Find where the given text appears and provide that cell's center as [x, y] coordinate. 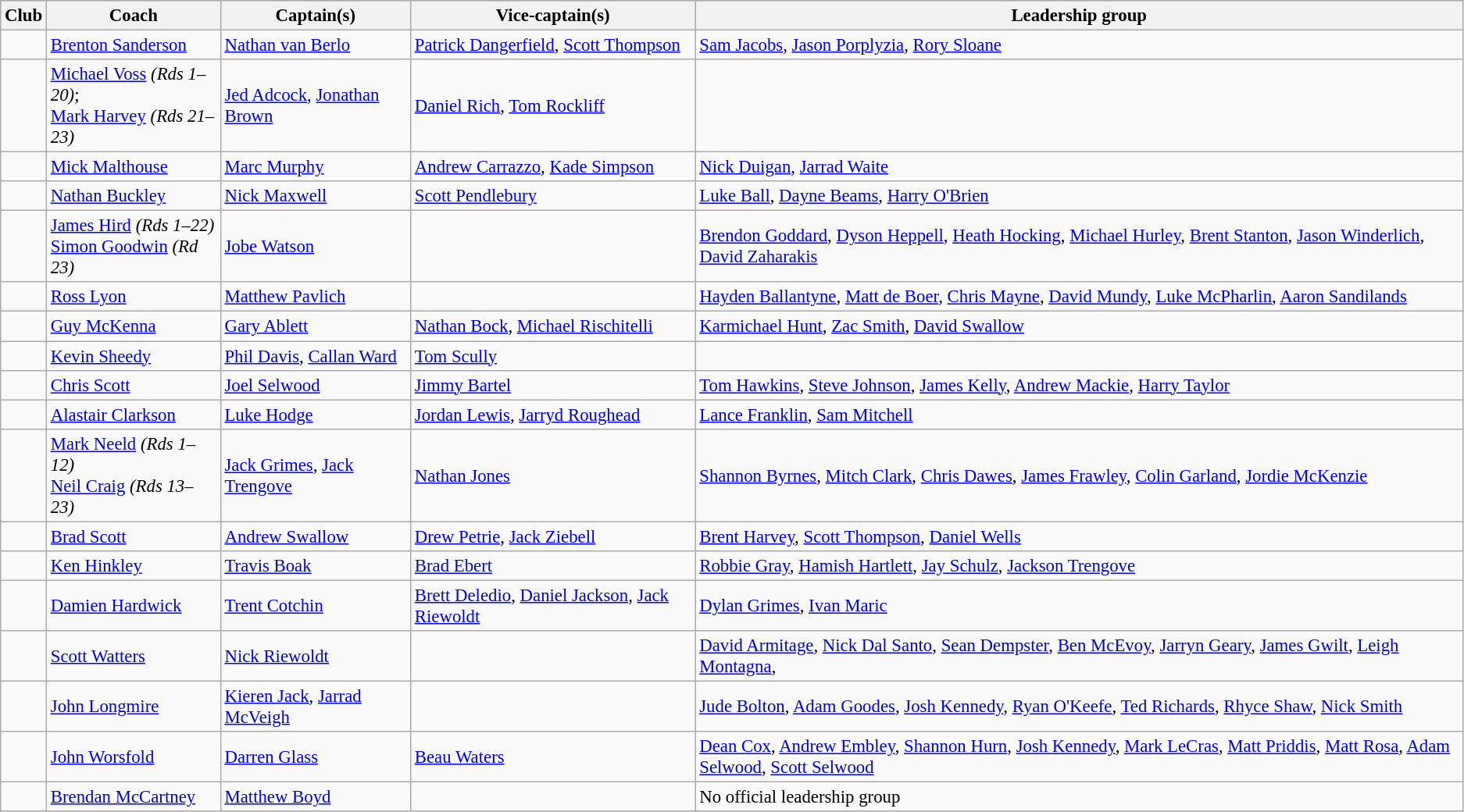
Karmichael Hunt, Zac Smith, David Swallow [1080, 326]
Matthew Boyd [316, 797]
Jack Grimes, Jack Trengove [316, 475]
Captain(s) [316, 16]
James Hird (Rds 1–22)Simon Goodwin (Rd 23) [133, 247]
Nathan Bock, Michael Rischitelli [553, 326]
Guy McKenna [133, 326]
Ross Lyon [133, 297]
Chris Scott [133, 385]
Beau Waters [553, 757]
John Longmire [133, 706]
Jordan Lewis, Jarryd Roughead [553, 415]
Tom Hawkins, Steve Johnson, James Kelly, Andrew Mackie, Harry Taylor [1080, 385]
Nick Duigan, Jarrad Waite [1080, 167]
Nick Maxwell [316, 196]
Andrew Swallow [316, 536]
Luke Hodge [316, 415]
Vice-captain(s) [553, 16]
Damien Hardwick [133, 606]
Nathan Jones [553, 475]
Club [23, 16]
John Worsfold [133, 757]
Phil Davis, Callan Ward [316, 356]
Trent Cotchin [316, 606]
Jimmy Bartel [553, 385]
Andrew Carrazzo, Kade Simpson [553, 167]
Brad Ebert [553, 566]
Dean Cox, Andrew Embley, Shannon Hurn, Josh Kennedy, Mark LeCras, Matt Priddis, Matt Rosa, Adam Selwood, Scott Selwood [1080, 757]
Nathan van Berlo [316, 45]
Luke Ball, Dayne Beams, Harry O'Brien [1080, 196]
No official leadership group [1080, 797]
Matthew Pavlich [316, 297]
Alastair Clarkson [133, 415]
Nathan Buckley [133, 196]
Drew Petrie, Jack Ziebell [553, 536]
Coach [133, 16]
Michael Voss (Rds 1–20);Mark Harvey (Rds 21–23) [133, 106]
Mark Neeld (Rds 1–12)Neil Craig (Rds 13–23) [133, 475]
Kieren Jack, Jarrad McVeigh [316, 706]
Dylan Grimes, Ivan Maric [1080, 606]
Mick Malthouse [133, 167]
Daniel Rich, Tom Rockliff [553, 106]
Darren Glass [316, 757]
Travis Boak [316, 566]
Jobe Watson [316, 247]
Ken Hinkley [133, 566]
Tom Scully [553, 356]
Brenton Sanderson [133, 45]
Shannon Byrnes, Mitch Clark, Chris Dawes, James Frawley, Colin Garland, Jordie McKenzie [1080, 475]
Jude Bolton, Adam Goodes, Josh Kennedy, Ryan O'Keefe, Ted Richards, Rhyce Shaw, Nick Smith [1080, 706]
Marc Murphy [316, 167]
Nick Riewoldt [316, 656]
David Armitage, Nick Dal Santo, Sean Dempster, Ben McEvoy, Jarryn Geary, James Gwilt, Leigh Montagna, [1080, 656]
Joel Selwood [316, 385]
Jed Adcock, Jonathan Brown [316, 106]
Scott Watters [133, 656]
Brent Harvey, Scott Thompson, Daniel Wells [1080, 536]
Gary Ablett [316, 326]
Patrick Dangerfield, Scott Thompson [553, 45]
Brad Scott [133, 536]
Brett Deledio, Daniel Jackson, Jack Riewoldt [553, 606]
Lance Franklin, Sam Mitchell [1080, 415]
Brendon Goddard, Dyson Heppell, Heath Hocking, Michael Hurley, Brent Stanton, Jason Winderlich, David Zaharakis [1080, 247]
Sam Jacobs, Jason Porplyzia, Rory Sloane [1080, 45]
Leadership group [1080, 16]
Scott Pendlebury [553, 196]
Brendan McCartney [133, 797]
Kevin Sheedy [133, 356]
Hayden Ballantyne, Matt de Boer, Chris Mayne, David Mundy, Luke McPharlin, Aaron Sandilands [1080, 297]
Robbie Gray, Hamish Hartlett, Jay Schulz, Jackson Trengove [1080, 566]
